Return (X, Y) of the center of cell containing provided text 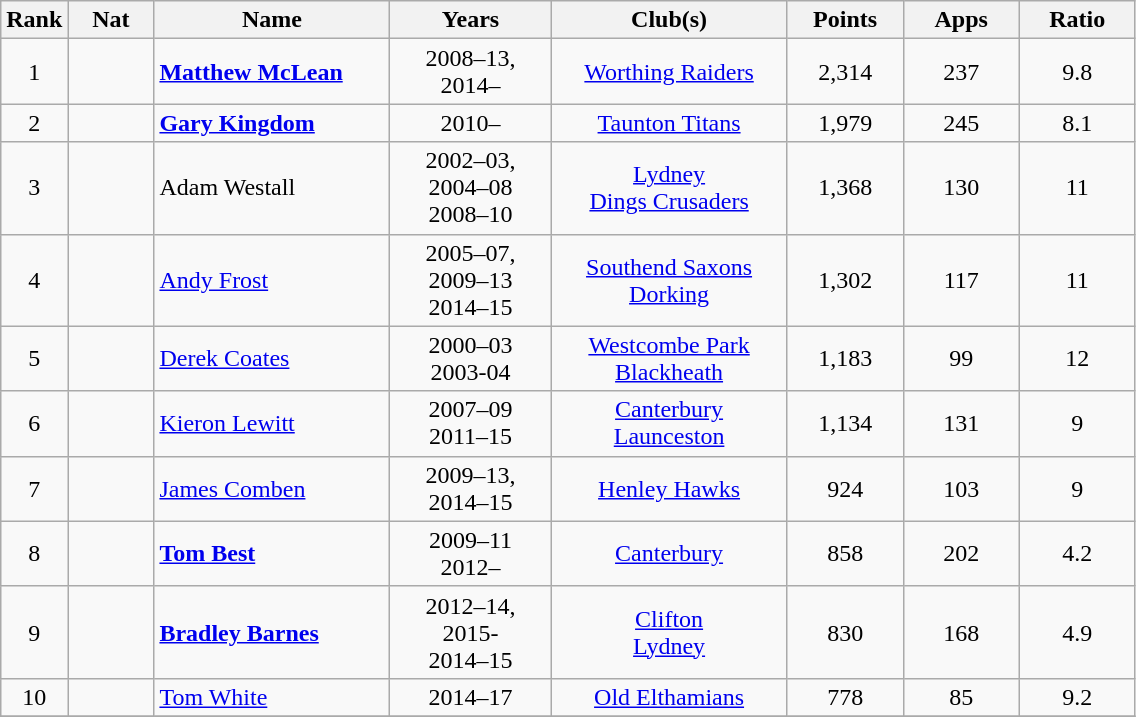
4 (34, 280)
Kieron Lewitt (272, 424)
Matthew McLean (272, 72)
778 (845, 697)
2008–13, 2014– (470, 72)
Club(s) (669, 20)
Derek Coates (272, 358)
Years (470, 20)
Bradley Barnes (272, 632)
1,134 (845, 424)
9.8 (1077, 72)
Apps (961, 20)
4.2 (1077, 554)
1,368 (845, 188)
1,979 (845, 123)
Points (845, 20)
Rank (34, 20)
Henley Hawks (669, 488)
Southend SaxonsDorking (669, 280)
237 (961, 72)
103 (961, 488)
2010– (470, 123)
James Comben (272, 488)
245 (961, 123)
7 (34, 488)
2007–092011–15 (470, 424)
6 (34, 424)
2014–17 (470, 697)
1,183 (845, 358)
Gary Kingdom (272, 123)
1 (34, 72)
4.9 (1077, 632)
Old Elthamians (669, 697)
Tom White (272, 697)
2002–03, 2004–082008–10 (470, 188)
2,314 (845, 72)
CanterburyLaunceston (669, 424)
202 (961, 554)
830 (845, 632)
131 (961, 424)
Worthing Raiders (669, 72)
Adam Westall (272, 188)
CliftonLydney (669, 632)
1,302 (845, 280)
2009–112012– (470, 554)
Westcombe ParkBlackheath (669, 358)
LydneyDings Crusaders (669, 188)
130 (961, 188)
8.1 (1077, 123)
2012–14, 2015-2014–15 (470, 632)
117 (961, 280)
Tom Best (272, 554)
2005–07, 2009–132014–15 (470, 280)
85 (961, 697)
Nat (111, 20)
10 (34, 697)
8 (34, 554)
12 (1077, 358)
3 (34, 188)
2 (34, 123)
Name (272, 20)
Andy Frost (272, 280)
924 (845, 488)
Ratio (1077, 20)
Canterbury (669, 554)
168 (961, 632)
5 (34, 358)
2000–032003-04 (470, 358)
Taunton Titans (669, 123)
99 (961, 358)
2009–13, 2014–15 (470, 488)
858 (845, 554)
9.2 (1077, 697)
